Extract the [x, y] coordinate from the center of the cell holding the provided text.  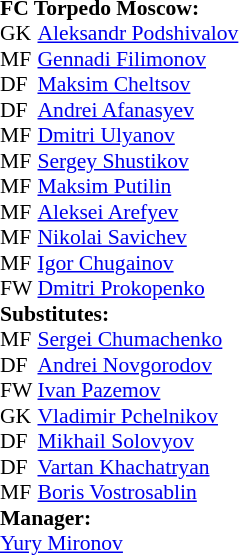
Aleksei Arefyev [138, 212]
Boris Vostrosablin [138, 493]
Dmitri Ulyanov [138, 135]
Sergei Chumachenko [138, 339]
Substitutes: [119, 314]
Dmitri Prokopenko [138, 289]
Maksim Cheltsov [138, 85]
Vladimir Pchelnikov [138, 416]
Andrei Novgorodov [138, 365]
Manager: [119, 518]
Aleksandr Podshivalov [138, 33]
Maksim Putilin [138, 187]
Igor Chugainov [138, 263]
Gennadi Filimonov [138, 59]
Ivan Pazemov [138, 391]
Mikhail Solovyov [138, 441]
Nikolai Savichev [138, 237]
Vartan Khachatryan [138, 467]
Andrei Afanasyev [138, 110]
Sergey Shustikov [138, 161]
